Find where the given text appears and provide that cell's center as [X, Y] coordinate. 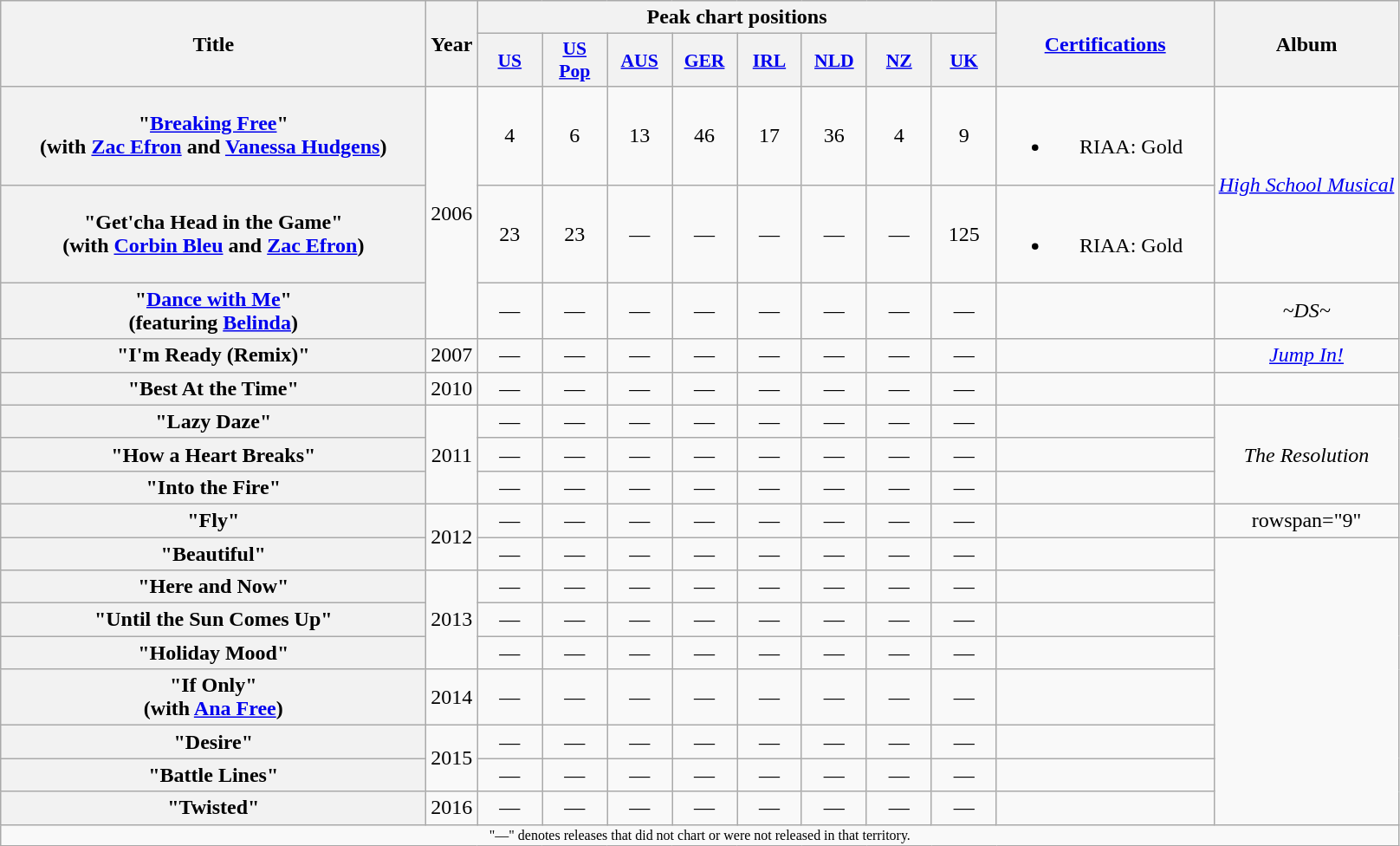
9 [963, 135]
2016 [452, 808]
"Until the Sun Comes Up" [213, 620]
"Breaking Free"(with Zac Efron and Vanessa Hudgens) [213, 135]
2012 [452, 537]
NLD [833, 61]
2014 [452, 697]
"Battle Lines" [213, 775]
"Best At the Time" [213, 388]
"Holiday Mood" [213, 653]
GER [705, 61]
Title [213, 43]
USPop [575, 61]
Peak chart positions [736, 17]
"Fly" [213, 520]
Year [452, 43]
High School Musical [1306, 185]
46 [705, 135]
"How a Heart Breaks" [213, 454]
2010 [452, 388]
2013 [452, 620]
"I'm Ready (Remix)" [213, 355]
2011 [452, 454]
"Lazy Daze" [213, 421]
"—" denotes releases that did not chart or were not released in that territory. [700, 835]
"If Only"(with Ana Free) [213, 697]
"Beautiful" [213, 554]
6 [575, 135]
Album [1306, 43]
AUS [639, 61]
"Get'cha Head in the Game"(with Corbin Bleu and Zac Efron) [213, 234]
2015 [452, 758]
rowspan="9" [1306, 520]
UK [963, 61]
13 [639, 135]
Certifications [1105, 43]
"Dance with Me"(featuring Belinda) [213, 310]
Jump In! [1306, 355]
US [509, 61]
17 [769, 135]
2007 [452, 355]
IRL [769, 61]
125 [963, 234]
"Into the Fire" [213, 487]
36 [833, 135]
2006 [452, 213]
~DS~ [1306, 310]
NZ [899, 61]
"Twisted" [213, 808]
"Desire" [213, 742]
The Resolution [1306, 454]
"Here and Now" [213, 587]
